Return the [x, y] coordinate for the center point of the cell that contains the specified text.  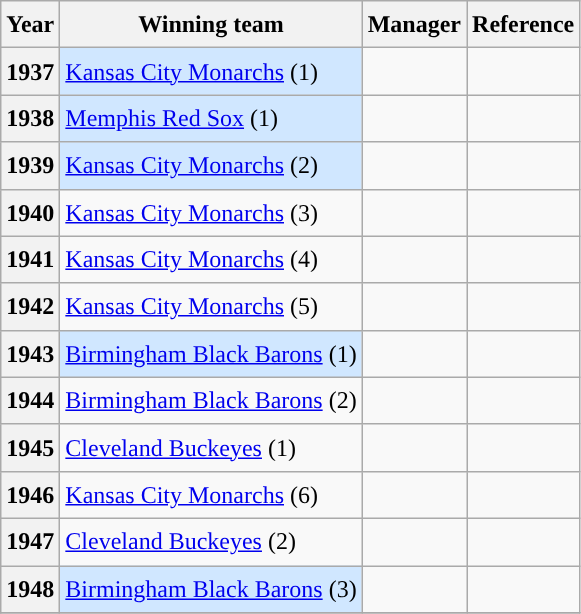
1945 [30, 448]
Birmingham Black Barons (3) [211, 590]
1943 [30, 354]
1947 [30, 542]
1942 [30, 306]
Memphis Red Sox (1) [211, 118]
Birmingham Black Barons (2) [211, 400]
1938 [30, 118]
Kansas City Monarchs (6) [211, 494]
Reference [524, 24]
Kansas City Monarchs (3) [211, 212]
Cleveland Buckeyes (2) [211, 542]
Kansas City Monarchs (1) [211, 72]
1937 [30, 72]
Manager [414, 24]
1948 [30, 590]
Winning team [211, 24]
1941 [30, 260]
1946 [30, 494]
Kansas City Monarchs (5) [211, 306]
1944 [30, 400]
Kansas City Monarchs (2) [211, 166]
1940 [30, 212]
Kansas City Monarchs (4) [211, 260]
Birmingham Black Barons (1) [211, 354]
Year [30, 24]
Cleveland Buckeyes (1) [211, 448]
1939 [30, 166]
